Provide the (x, y) coordinate of the cell's center where the given text is located.  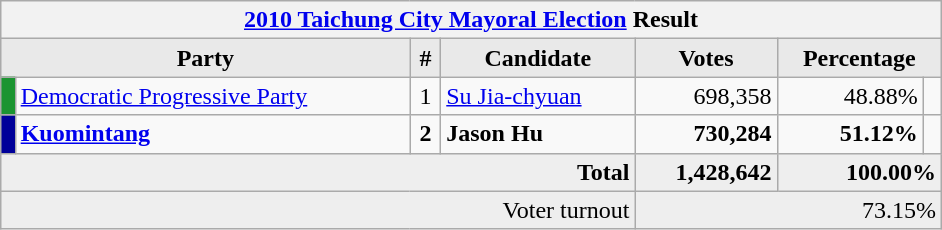
51.12% (850, 134)
73.15% (788, 210)
730,284 (706, 134)
Total (317, 172)
Candidate (538, 58)
Party (205, 58)
1 (426, 96)
Kuomintang (212, 134)
48.88% (850, 96)
Democratic Progressive Party (212, 96)
2010 Taichung City Mayoral Election Result (470, 20)
2 (426, 134)
698,358 (706, 96)
1,428,642 (706, 172)
Voter turnout (317, 210)
Jason Hu (538, 134)
Votes (706, 58)
Percentage (859, 58)
100.00% (859, 172)
# (426, 58)
Su Jia-chyuan (538, 96)
